Capture the cell that displays the provided text and extract its (x, y) central coordinate. 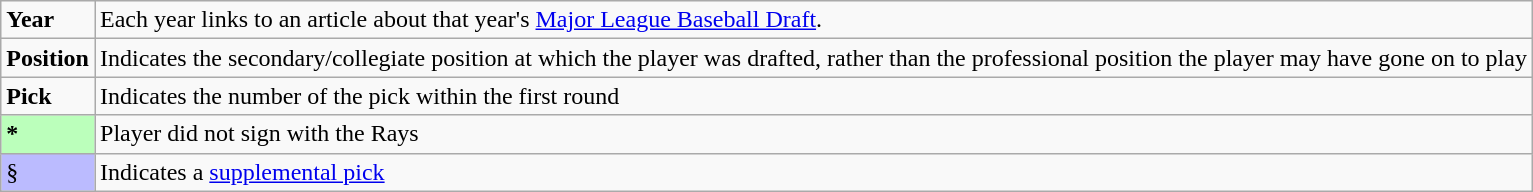
§ (48, 172)
Indicates a supplemental pick (813, 172)
Indicates the number of the pick within the first round (813, 96)
Player did not sign with the Rays (813, 134)
Pick (48, 96)
* (48, 134)
Year (48, 20)
Each year links to an article about that year's Major League Baseball Draft. (813, 20)
Position (48, 58)
